Detect which cell encompasses the target text, then output its [x, y] center coordinate. 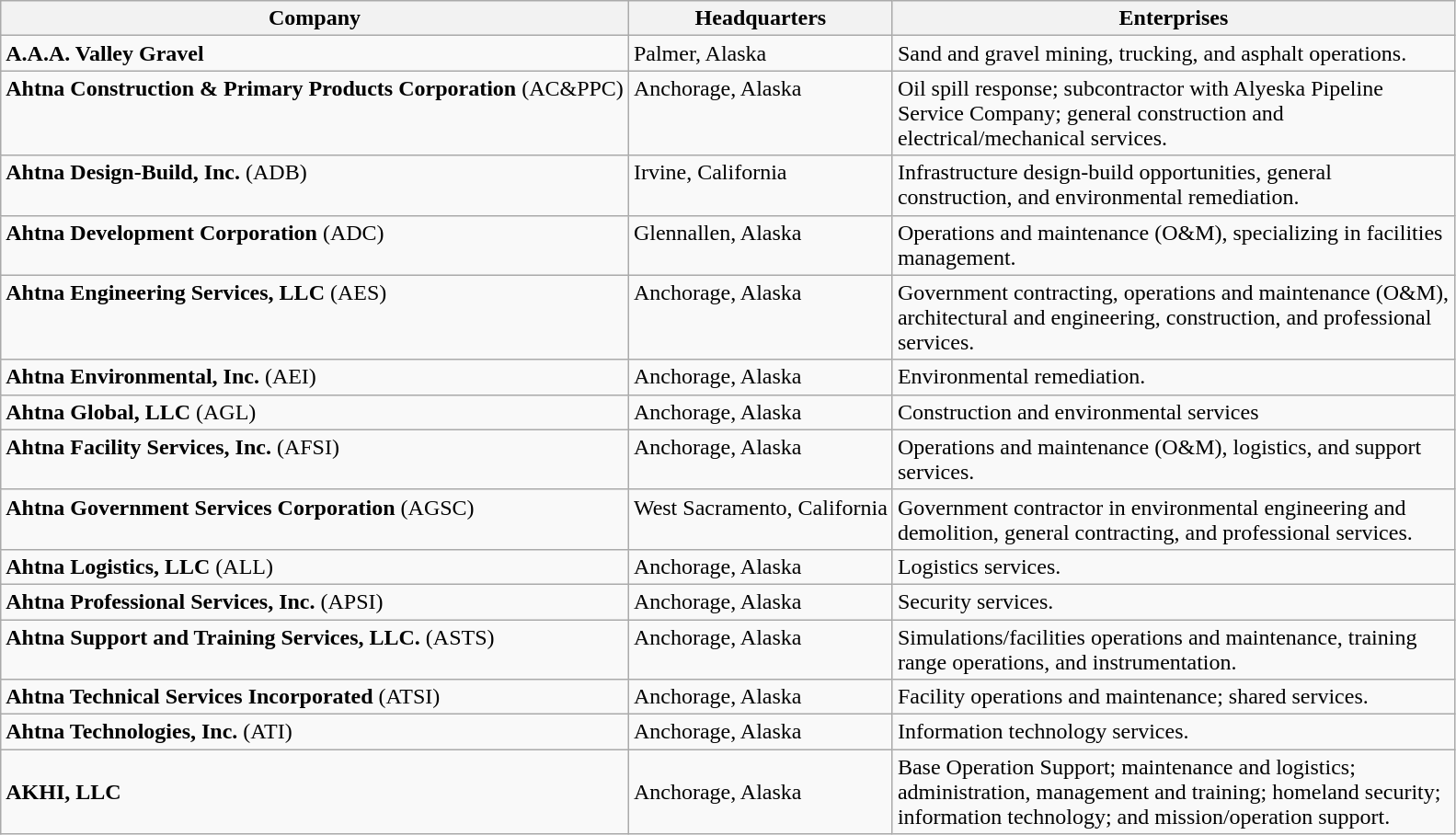
Glennallen, Alaska [760, 245]
Logistics services. [1174, 566]
Oil spill response; subcontractor with Alyeska Pipeline Service Company; general construction and electrical/mechanical services. [1174, 113]
Environmental remediation. [1174, 377]
Sand and gravel mining, trucking, and asphalt operations. [1174, 53]
Ahtna Professional Services, Inc. (APSI) [315, 601]
Headquarters [760, 18]
Ahtna Environmental, Inc. (AEI) [315, 377]
Ahtna Logistics, LLC (ALL) [315, 566]
Ahtna Technical Services Incorporated (ATSI) [315, 697]
Security services. [1174, 601]
West Sacramento, California [760, 519]
Company [315, 18]
Government contractor in environmental engineering and demolition, general contracting, and professional services. [1174, 519]
Simulations/facilities operations and maintenance, training range operations, and instrumentation. [1174, 649]
Infrastructure design-build opportunities, general construction, and environmental remediation. [1174, 186]
Ahtna Design-Build, Inc. (ADB) [315, 186]
Ahtna Development Corporation (ADC) [315, 245]
Irvine, California [760, 186]
Ahtna Global, LLC (AGL) [315, 412]
Ahtna Government Services Corporation (AGSC) [315, 519]
Ahtna Facility Services, Inc. (AFSI) [315, 460]
A.A.A. Valley Gravel [315, 53]
Ahtna Technologies, Inc. (ATI) [315, 732]
Ahtna Support and Training Services, LLC. (ASTS) [315, 649]
Government contracting, operations and maintenance (O&M), architectural and engineering, construction, and professional services. [1174, 317]
Construction and environmental services [1174, 412]
Facility operations and maintenance; shared services. [1174, 697]
Operations and maintenance (O&M), logistics, and support services. [1174, 460]
Operations and maintenance (O&M), specializing in facilities management. [1174, 245]
AKHI, LLC [315, 792]
Ahtna Engineering Services, LLC (AES) [315, 317]
Ahtna Construction & Primary Products Corporation (AC&PPC) [315, 113]
Palmer, Alaska [760, 53]
Information technology services. [1174, 732]
Enterprises [1174, 18]
